Provide the (x, y) coordinate of the cell's center where the given text is located.  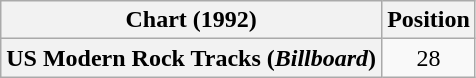
US Modern Rock Tracks (Billboard) (192, 58)
Chart (1992) (192, 20)
Position (429, 20)
28 (429, 58)
